Search for the cell housing the specified text and yield its [x, y] center coordinate. 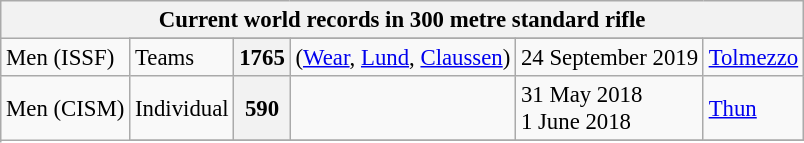
Tolmezzo [753, 58]
Individual [182, 108]
24 September 2019 [610, 58]
Teams [182, 58]
Thun [753, 108]
Current world records in 300 metre standard rifle [402, 20]
1765 [262, 58]
590 [262, 108]
31 May 2018 1 June 2018 [610, 108]
Men (CISM) [66, 108]
(Wear, Lund, Claussen) [403, 58]
Men (ISSF) [66, 58]
